Find where the given text appears and provide that cell's center as [x, y] coordinate. 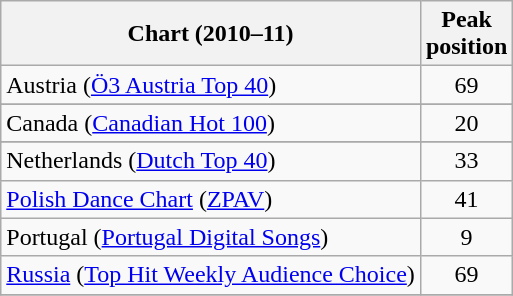
Polish Dance Chart (ZPAV) [211, 199]
33 [466, 161]
Chart (2010–11) [211, 34]
20 [466, 123]
41 [466, 199]
Portugal (Portugal Digital Songs) [211, 237]
Peakposition [466, 34]
Netherlands (Dutch Top 40) [211, 161]
9 [466, 237]
Canada (Canadian Hot 100) [211, 123]
Russia (Top Hit Weekly Audience Choice) [211, 275]
Austria (Ö3 Austria Top 40) [211, 85]
